Identify which cell holds the provided text, then report its [X, Y] central coordinate. 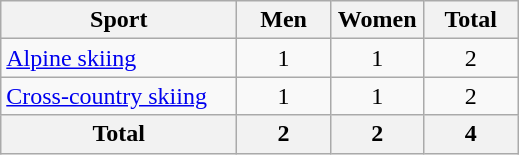
Cross-country skiing [119, 96]
Alpine skiing [119, 58]
Sport [119, 20]
4 [471, 134]
Women [377, 20]
Men [284, 20]
